Search for the cell housing the specified text and yield its (X, Y) center coordinate. 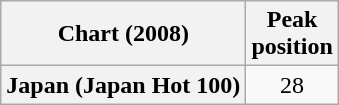
28 (292, 85)
Chart (2008) (124, 34)
Japan (Japan Hot 100) (124, 85)
Peakposition (292, 34)
